Output the (x, y) coordinate of the center of the cell containing the given text.  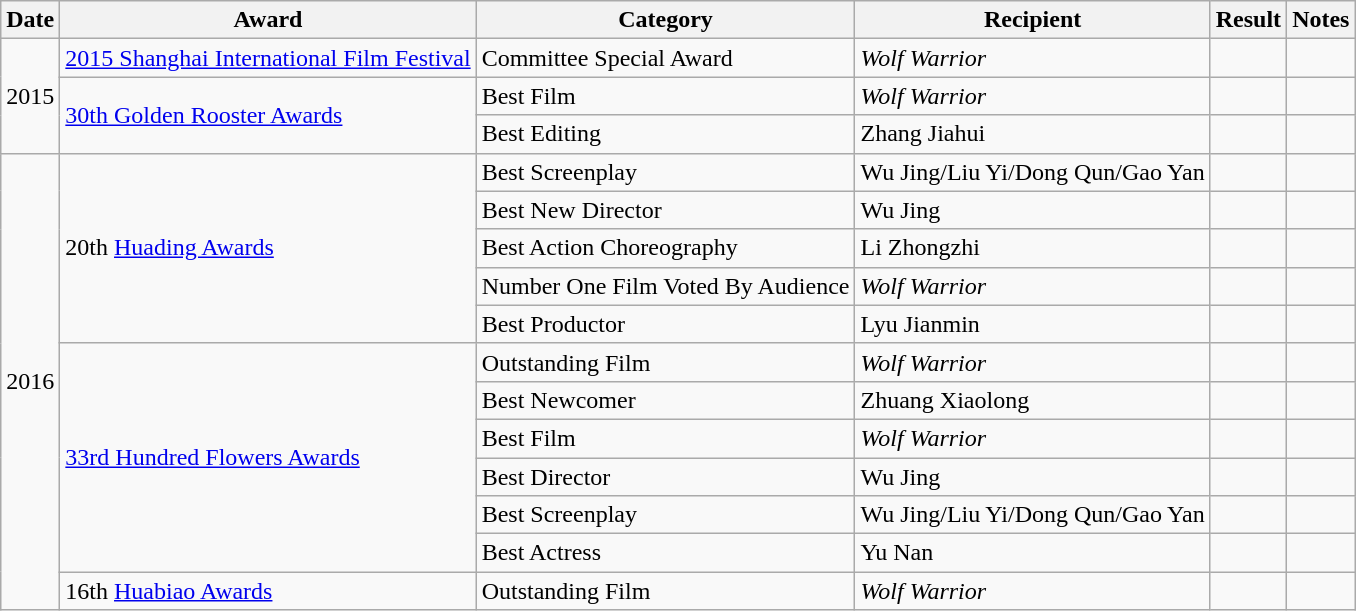
Lyu Jianmin (1032, 324)
Best Director (666, 477)
2015 Shanghai International Film Festival (268, 58)
Result (1248, 20)
Number One Film Voted By Audience (666, 286)
2016 (30, 382)
30th Golden Rooster Awards (268, 115)
Yu Nan (1032, 553)
2015 (30, 96)
Best Newcomer (666, 400)
Zhuang Xiaolong (1032, 400)
Best Action Choreography (666, 248)
Best Editing (666, 134)
Zhang Jiahui (1032, 134)
16th Huabiao Awards (268, 591)
Li Zhongzhi (1032, 248)
Notes (1321, 20)
Best New Director (666, 210)
Date (30, 20)
Award (268, 20)
Best Productor (666, 324)
Category (666, 20)
Committee Special Award (666, 58)
Best Actress (666, 553)
Recipient (1032, 20)
33rd Hundred Flowers Awards (268, 457)
20th Huading Awards (268, 248)
